Determine the [X, Y] coordinate at the center of the cell enclosing the given text.  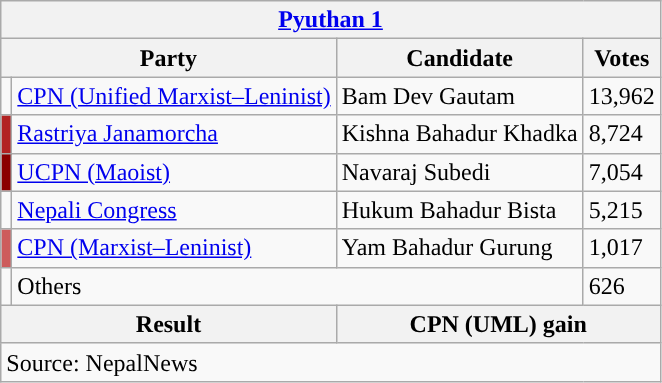
5,215 [622, 210]
Votes [622, 58]
Hukum Bahadur Bista [460, 210]
Source: NepalNews [331, 362]
7,054 [622, 172]
Rastriya Janamorcha [174, 134]
Pyuthan 1 [331, 20]
Candidate [460, 58]
CPN (UML) gain [498, 324]
Kishna Bahadur Khadka [460, 134]
Navaraj Subedi [460, 172]
1,017 [622, 248]
CPN (Unified Marxist–Leninist) [174, 96]
Others [298, 286]
Party [168, 58]
13,962 [622, 96]
Nepali Congress [174, 210]
CPN (Marxist–Leninist) [174, 248]
Result [168, 324]
8,724 [622, 134]
626 [622, 286]
UCPN (Maoist) [174, 172]
Bam Dev Gautam [460, 96]
Yam Bahadur Gurung [460, 248]
